Find where the given text appears and provide that cell's center as (x, y) coordinate. 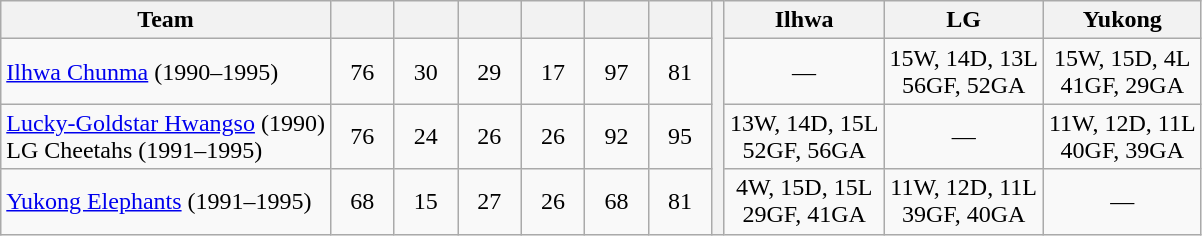
Lucky-Goldstar Hwangso (1990)LG Cheetahs (1991–1995) (166, 136)
95 (680, 136)
15W, 14D, 13L 56GF, 52GA (964, 72)
29 (490, 72)
30 (426, 72)
Team (166, 20)
Ilhwa Chunma (1990–1995) (166, 72)
11W, 12D, 11L 39GF, 40GA (964, 202)
24 (426, 136)
Ilhwa (804, 20)
27 (490, 202)
15W, 15D, 4L 41GF, 29GA (1122, 72)
Yukong Elephants (1991–1995) (166, 202)
LG (964, 20)
92 (617, 136)
Yukong (1122, 20)
15 (426, 202)
97 (617, 72)
13W, 14D, 15L 52GF, 56GA (804, 136)
4W, 15D, 15L 29GF, 41GA (804, 202)
11W, 12D, 11L 40GF, 39GA (1122, 136)
17 (553, 72)
